Search for the cell housing the specified text and yield its (x, y) center coordinate. 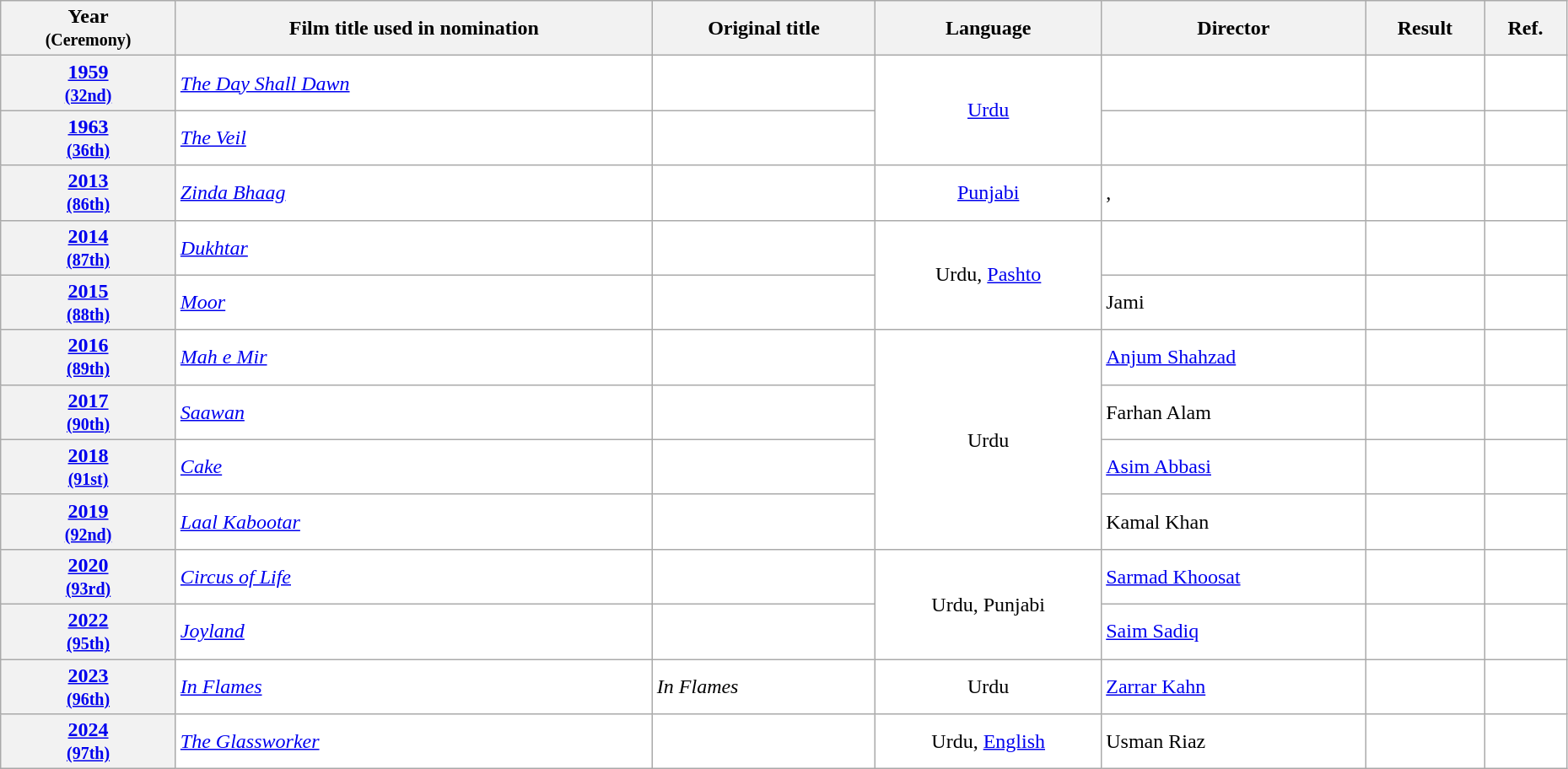
Saawan (413, 411)
Sarmad Khoosat (1233, 577)
Saim Sadiq (1233, 631)
2017(90th) (89, 411)
Urdu, Pashto (989, 275)
Result (1425, 29)
2014(87th) (89, 248)
2018(91st) (89, 467)
1963(36th) (89, 138)
Dukhtar (413, 248)
Film title used in nomination (413, 29)
Anjum Shahzad (1233, 358)
1959(32nd) (89, 83)
2015(88th) (89, 302)
Language (989, 29)
Farhan Alam (1233, 411)
Zinda Bhaag (413, 192)
Zarrar Kahn (1233, 686)
2016(89th) (89, 358)
Asim Abbasi (1233, 467)
2023(96th) (89, 686)
Moor (413, 302)
Joyland (413, 631)
Punjabi (989, 192)
Circus of Life (413, 577)
Ref. (1526, 29)
Cake (413, 467)
The Day Shall Dawn (413, 83)
Original title (763, 29)
2022(95th) (89, 631)
2019(92nd) (89, 521)
Usman Riaz (1233, 742)
2020(93rd) (89, 577)
Director (1233, 29)
Urdu, English (989, 742)
Mah e Mir (413, 358)
Kamal Khan (1233, 521)
The Glassworker (413, 742)
Urdu, Punjabi (989, 604)
Laal Kabootar (413, 521)
Year(Ceremony) (89, 29)
, (1233, 192)
2013(86th) (89, 192)
The Veil (413, 138)
Jami (1233, 302)
2024(97th) (89, 742)
